Return [x, y] of the center of cell containing provided text 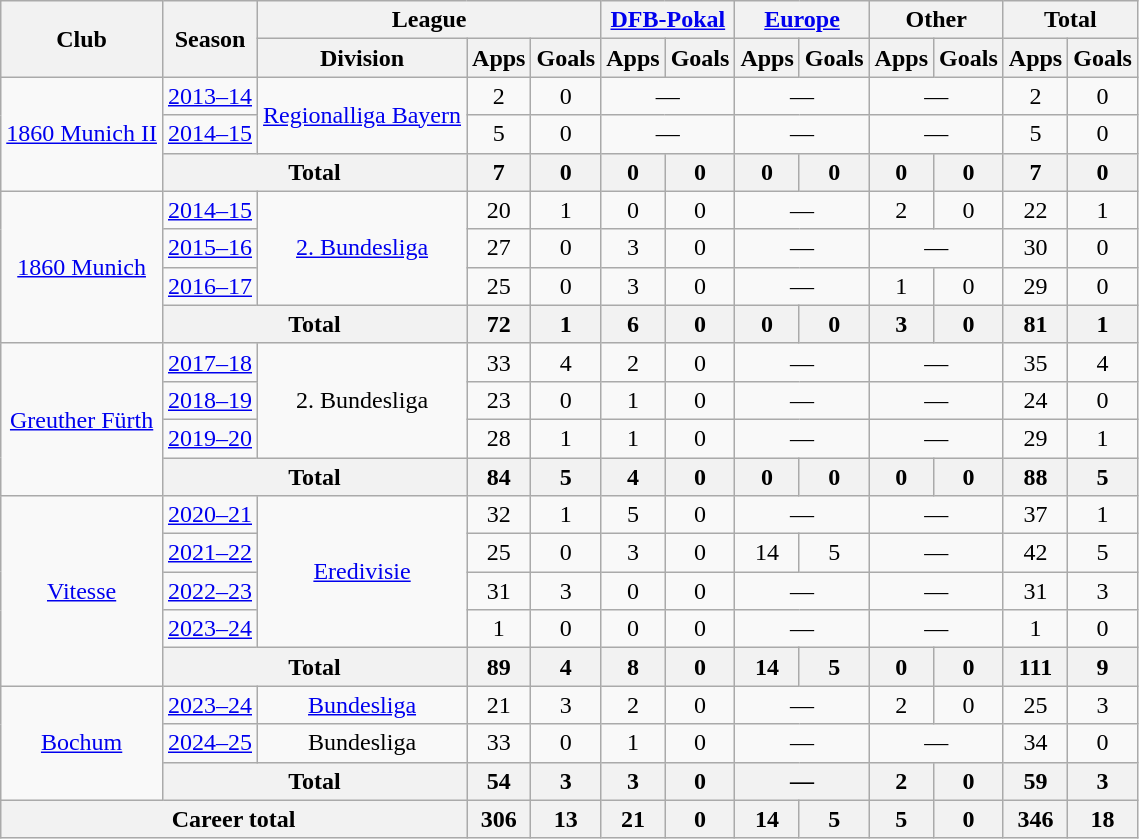
6 [633, 324]
346 [1035, 819]
2024–25 [210, 743]
54 [499, 781]
Club [82, 39]
2017–18 [210, 362]
2016–17 [210, 286]
81 [1035, 324]
22 [1035, 210]
1860 Munich II [82, 134]
89 [499, 667]
Career total [234, 819]
84 [499, 477]
42 [1035, 553]
24 [1035, 400]
13 [566, 819]
111 [1035, 667]
32 [499, 515]
9 [1103, 667]
2021–22 [210, 553]
2019–20 [210, 438]
Greuther Fürth [82, 419]
2015–16 [210, 248]
DFB-Pokal [668, 20]
34 [1035, 743]
28 [499, 438]
2013–14 [210, 96]
League [430, 20]
Vitesse [82, 591]
30 [1035, 248]
2022–23 [210, 591]
306 [499, 819]
20 [499, 210]
59 [1035, 781]
27 [499, 248]
Season [210, 39]
72 [499, 324]
8 [633, 667]
2018–19 [210, 400]
Bochum [82, 743]
18 [1103, 819]
Europe [802, 20]
35 [1035, 362]
2020–21 [210, 515]
Division [362, 58]
23 [499, 400]
88 [1035, 477]
1860 Munich [82, 267]
Other [936, 20]
Regionalliga Bayern [362, 115]
37 [1035, 515]
Eredivisie [362, 572]
